From the cell containing the given text, extract its center point as [X, Y] coordinate. 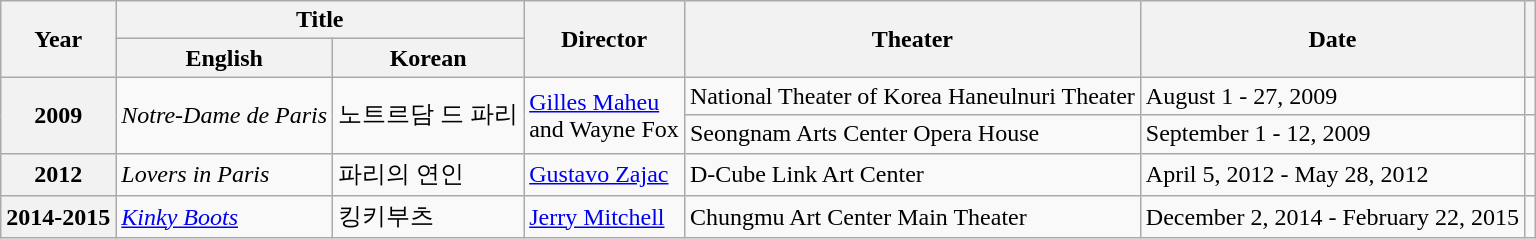
노트르담 드 파리 [428, 115]
Date [1332, 39]
Jerry Mitchell [604, 218]
Korean [428, 58]
킹키부츠 [428, 218]
2014-2015 [58, 218]
December 2, 2014 - February 22, 2015 [1332, 218]
September 1 - 12, 2009 [1332, 134]
August 1 - 27, 2009 [1332, 96]
Year [58, 39]
파리의 연인 [428, 174]
Gilles Maheuand Wayne Fox [604, 115]
Chungmu Art Center Main Theater [912, 218]
Gustavo Zajac [604, 174]
April 5, 2012 - May 28, 2012 [1332, 174]
Notre-Dame de Paris [224, 115]
Seongnam Arts Center Opera House [912, 134]
National Theater of Korea Haneulnuri Theater [912, 96]
D-Cube Link Art Center [912, 174]
Theater [912, 39]
2009 [58, 115]
Kinky Boots [224, 218]
Director [604, 39]
English [224, 58]
Lovers in Paris [224, 174]
Title [320, 20]
2012 [58, 174]
